Output the [x, y] coordinate of the center of the cell containing the given text.  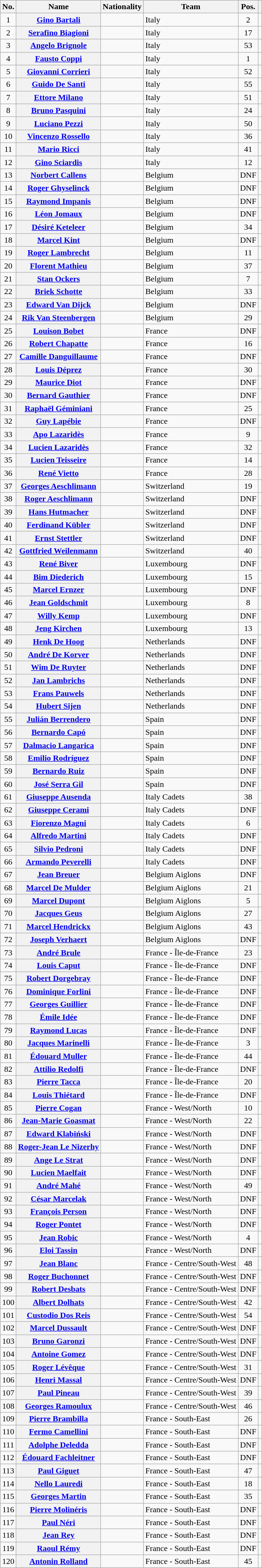
57 [8, 745]
Dominique Forlini [58, 991]
80 [8, 1043]
Joseph Verhaert [58, 939]
Robert Dorgebray [58, 978]
90 [8, 1173]
Attilio Redolfi [58, 1069]
Ernst Stettler [58, 538]
Paul Pineau [58, 1393]
102 [8, 1328]
Henk De Hoog [58, 642]
87 [8, 1134]
Pierre Brambilla [58, 1419]
67 [8, 875]
Bernardo Ruiz [58, 771]
Wim De Ruyter [58, 667]
Camille Danguillaume [58, 356]
78 [8, 1017]
Édouard Muller [58, 1056]
Marcel Hendrickx [58, 926]
Roger Aeschlimann [58, 499]
Georges Guillier [58, 1004]
Dalmacio Langarica [58, 745]
60 [8, 784]
Giovanni Corrieri [58, 71]
Team [191, 7]
Marcel Dussault [58, 1328]
116 [8, 1509]
Roger Ghyselinck [58, 188]
97 [8, 1263]
Édouard Fachleitner [58, 1458]
72 [8, 939]
Lucien Lazaridès [58, 447]
104 [8, 1354]
95 [8, 1238]
Jeng Kirchen [58, 629]
115 [8, 1497]
Roger Buchonnet [58, 1276]
81 [8, 1056]
Bernard Gauthier [58, 395]
107 [8, 1393]
Lucien Teisseire [58, 460]
Hubert Sijen [58, 706]
José Serra Gil [58, 784]
103 [8, 1341]
70 [8, 914]
No. [8, 7]
73 [8, 952]
56 [8, 732]
112 [8, 1458]
69 [8, 901]
Jacques Geus [58, 914]
Eloi Tassin [58, 1250]
Stan Ockers [58, 279]
91 [8, 1185]
Fermo Camellini [58, 1432]
113 [8, 1471]
Adolphe Deledda [58, 1445]
Giuseppe Ausenda [58, 797]
Georges Martin [58, 1497]
108 [8, 1406]
77 [8, 1004]
Roger Lambrecht [58, 253]
Louis Déprez [58, 369]
111 [8, 1445]
Albert Dolhats [58, 1302]
Bruno Garonzi [58, 1341]
Name [58, 7]
Jean Breuer [58, 875]
Serafino Biagioni [58, 33]
René Biver [58, 564]
Nationality [122, 7]
Silvio Pedroni [58, 849]
Bim Diederich [58, 577]
Pos. [248, 7]
Pierre Molinéris [58, 1509]
88 [8, 1147]
99 [8, 1289]
93 [8, 1212]
Jean Goldschmit [58, 603]
Frans Pauwels [58, 693]
92 [8, 1198]
Gottfried Weilenmann [58, 551]
117 [8, 1522]
Armando Peverelli [58, 862]
René Vietto [58, 473]
Ange Le Strat [58, 1160]
Guy Lapébie [58, 421]
Louison Bobet [58, 330]
Apo Lazaridès [58, 434]
Désiré Keteleer [58, 227]
120 [8, 1561]
Robert Desbats [58, 1289]
Lucien Maelfait [58, 1173]
Maurice Diot [58, 383]
75 [8, 978]
Gino Sciardis [58, 162]
Jean Blanc [58, 1263]
98 [8, 1276]
Hans Hutmacher [58, 512]
64 [8, 836]
Giuseppe Cerami [58, 810]
Briek Schotte [58, 292]
Pierre Cogan [58, 1108]
94 [8, 1225]
62 [8, 810]
Roger Lévêque [58, 1367]
Angelo Brignole [58, 46]
Bruno Pasquini [58, 110]
82 [8, 1069]
Vincenzo Rossello [58, 136]
Jean Rey [58, 1535]
Jean Robic [58, 1238]
110 [8, 1432]
Rik Van Steenbergen [58, 318]
André Mahé [58, 1185]
61 [8, 797]
Louis Caput [58, 965]
58 [8, 758]
Raoul Rémy [58, 1548]
106 [8, 1380]
74 [8, 965]
Julián Berrendero [58, 719]
100 [8, 1302]
Antoine Gomez [58, 1354]
Raymond Impanis [58, 201]
Antonin Rolland [58, 1561]
Louis Thiétard [58, 1095]
68 [8, 888]
Marcel Dupont [58, 901]
Fiorenzo Magni [58, 823]
Léon Jomaux [58, 214]
Willy Kemp [58, 616]
André De Korver [58, 654]
66 [8, 862]
Alfredo Martini [58, 836]
Luciano Pezzi [58, 123]
96 [8, 1250]
Edward Van Dijck [58, 305]
Raymond Lucas [58, 1030]
101 [8, 1315]
Paul Néri [58, 1522]
Norbert Callens [58, 175]
François Person [58, 1212]
Marcel Ernzer [58, 590]
Edward Klabiński [58, 1134]
Florent Mathieu [58, 266]
119 [8, 1548]
Henri Massal [58, 1380]
114 [8, 1484]
Custodio Dos Reis [58, 1315]
86 [8, 1121]
Pierre Tacca [58, 1082]
Georges Ramoulux [58, 1406]
Mario Ricci [58, 149]
Bernardo Capó [58, 732]
59 [8, 771]
Emilio Rodríguez [58, 758]
Roger-Jean Le Nizerhy [58, 1147]
Georges Aeschlimann [58, 486]
Gino Bartali [58, 20]
Roger Pontet [58, 1225]
André Brule [58, 952]
Paul Giguet [58, 1471]
76 [8, 991]
71 [8, 926]
105 [8, 1367]
Ettore Milano [58, 97]
109 [8, 1419]
Émile Idée [58, 1017]
Nello Lauredi [58, 1484]
89 [8, 1160]
Robert Chapatte [58, 343]
Ferdinand Kübler [58, 525]
63 [8, 823]
118 [8, 1535]
Marcel Kint [58, 240]
65 [8, 849]
Jacques Marinelli [58, 1043]
79 [8, 1030]
Fausto Coppi [58, 59]
83 [8, 1082]
Jean-Marie Goasmat [58, 1121]
César Marcelak [58, 1198]
Marcel De Mulder [58, 888]
85 [8, 1108]
84 [8, 1095]
Guido De Santi [58, 84]
Jan Lambrichs [58, 680]
Raphaël Géminiani [58, 408]
